Search for the cell housing the specified text and yield its [X, Y] center coordinate. 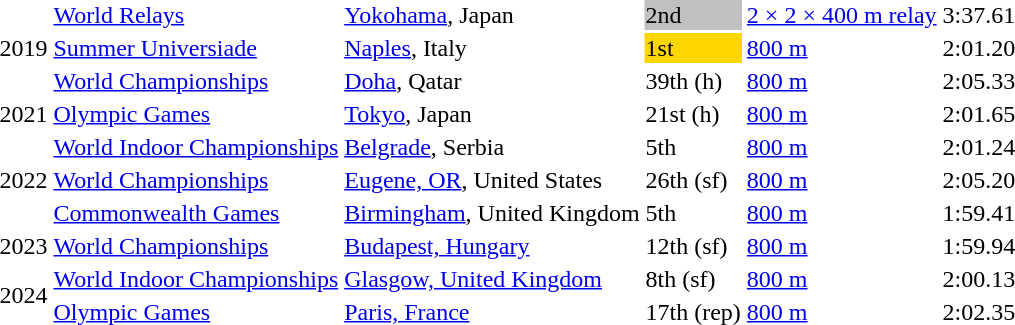
2 × 2 × 400 m relay [842, 15]
Commonwealth Games [196, 213]
Yokohama, Japan [492, 15]
Eugene, OR, United States [492, 180]
Glasgow, United Kingdom [492, 279]
Doha, Qatar [492, 81]
21st (h) [693, 114]
Olympic Games [196, 114]
Naples, Italy [492, 48]
World Relays [196, 15]
Birmingham, United Kingdom [492, 213]
Tokyo, Japan [492, 114]
Belgrade, Serbia [492, 147]
2nd [693, 15]
Budapest, Hungary [492, 246]
1st [693, 48]
8th (sf) [693, 279]
26th (sf) [693, 180]
12th (sf) [693, 246]
39th (h) [693, 81]
Summer Universiade [196, 48]
